Provide the [X, Y] coordinate of the cell's center where the given text is located.  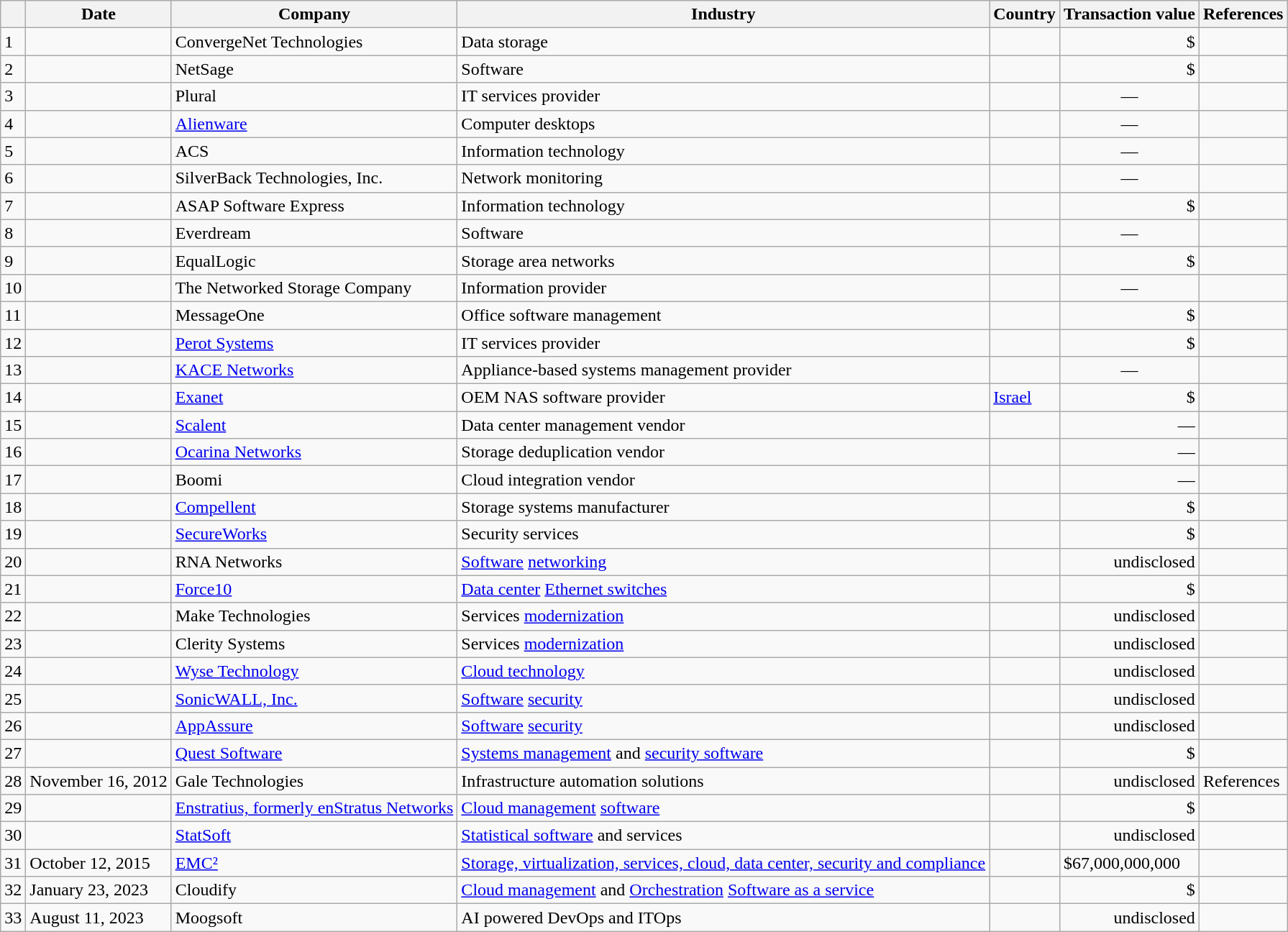
ConvergeNet Technologies [314, 42]
Storage systems manufacturer [723, 507]
Alienware [314, 124]
Compellent [314, 507]
18 [13, 507]
Software networking [723, 562]
25 [13, 698]
Moogsoft [314, 918]
Make Technologies [314, 616]
AppAssure [314, 726]
SecureWorks [314, 534]
November 16, 2012 [99, 780]
Computer desktops [723, 124]
Date [99, 14]
Office software management [723, 315]
Quest Software [314, 753]
19 [13, 534]
MessageOne [314, 315]
Scalent [314, 425]
Cloudify [314, 890]
4 [13, 124]
17 [13, 480]
Cloud management software [723, 808]
StatSoft [314, 836]
Security services [723, 534]
1 [13, 42]
14 [13, 398]
Gale Technologies [314, 780]
33 [13, 918]
Information provider [723, 288]
NetSage [314, 69]
3 [13, 96]
Country [1025, 14]
15 [13, 425]
Systems management and security software [723, 753]
Wyse Technology [314, 671]
29 [13, 808]
Storage area networks [723, 260]
Data center Ethernet switches [723, 589]
SilverBack Technologies, Inc. [314, 178]
$67,000,000,000 [1129, 863]
30 [13, 836]
26 [13, 726]
20 [13, 562]
Enstratius, formerly enStratus Networks [314, 808]
Perot Systems [314, 343]
12 [13, 343]
Cloud management and Orchestration Software as a service [723, 890]
Everdream [314, 233]
August 11, 2023 [99, 918]
6 [13, 178]
7 [13, 206]
ACS [314, 151]
Company [314, 14]
8 [13, 233]
27 [13, 753]
11 [13, 315]
2 [13, 69]
January 23, 2023 [99, 890]
Clerity Systems [314, 644]
Statistical software and services [723, 836]
Data storage [723, 42]
EqualLogic [314, 260]
Force10 [314, 589]
22 [13, 616]
13 [13, 370]
OEM NAS software provider [723, 398]
October 12, 2015 [99, 863]
The Networked Storage Company [314, 288]
9 [13, 260]
31 [13, 863]
5 [13, 151]
Ocarina Networks [314, 452]
SonicWALL, Inc. [314, 698]
Exanet [314, 398]
Data center management vendor [723, 425]
Network monitoring [723, 178]
ASAP Software Express [314, 206]
KACE Networks [314, 370]
Storage deduplication vendor [723, 452]
Infrastructure automation solutions [723, 780]
28 [13, 780]
Storage, virtualization, services, cloud, data center, security and compliance [723, 863]
Transaction value [1129, 14]
Industry [723, 14]
AI powered DevOps and ITOps [723, 918]
24 [13, 671]
10 [13, 288]
Plural [314, 96]
RNA Networks [314, 562]
21 [13, 589]
Boomi [314, 480]
Cloud technology [723, 671]
16 [13, 452]
Israel [1025, 398]
23 [13, 644]
EMC² [314, 863]
32 [13, 890]
Appliance-based systems management provider [723, 370]
Cloud integration vendor [723, 480]
